Locate the cell with the specified text and output its (x, y) center coordinate. 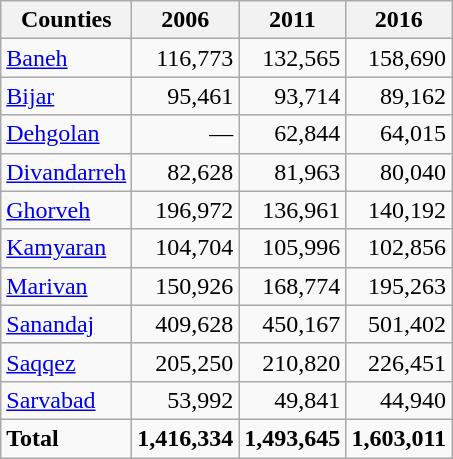
105,996 (292, 248)
Ghorveh (66, 210)
Kamyaran (66, 248)
Baneh (66, 58)
— (186, 134)
95,461 (186, 96)
82,628 (186, 172)
1,603,011 (399, 438)
132,565 (292, 58)
1,416,334 (186, 438)
Sarvabad (66, 400)
93,714 (292, 96)
Total (66, 438)
49,841 (292, 400)
53,992 (186, 400)
Divandarreh (66, 172)
Marivan (66, 286)
Saqqez (66, 362)
226,451 (399, 362)
409,628 (186, 324)
81,963 (292, 172)
Sanandaj (66, 324)
89,162 (399, 96)
150,926 (186, 286)
205,250 (186, 362)
104,704 (186, 248)
210,820 (292, 362)
450,167 (292, 324)
196,972 (186, 210)
2016 (399, 20)
Bijar (66, 96)
136,961 (292, 210)
140,192 (399, 210)
64,015 (399, 134)
102,856 (399, 248)
158,690 (399, 58)
2006 (186, 20)
62,844 (292, 134)
168,774 (292, 286)
2011 (292, 20)
501,402 (399, 324)
Dehgolan (66, 134)
44,940 (399, 400)
80,040 (399, 172)
1,493,645 (292, 438)
Counties (66, 20)
116,773 (186, 58)
195,263 (399, 286)
